Determine the [X, Y] coordinate at the center of the cell enclosing the given text.  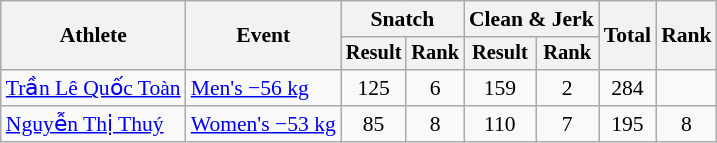
Athlete [94, 36]
Nguyễn Thị Thuý [94, 124]
284 [628, 88]
195 [628, 124]
Snatch [402, 19]
2 [568, 88]
Men's −56 kg [264, 88]
7 [568, 124]
85 [374, 124]
6 [435, 88]
110 [500, 124]
Women's −53 kg [264, 124]
Trần Lê Quốc Toàn [94, 88]
Event [264, 36]
Total [628, 36]
Clean & Jerk [532, 19]
159 [500, 88]
125 [374, 88]
